Find where the given text appears and provide that cell's center as (x, y) coordinate. 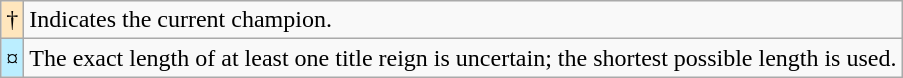
The exact length of at least one title reign is uncertain; the shortest possible length is used. (463, 58)
† (12, 20)
Indicates the current champion. (463, 20)
¤ (12, 58)
